Detect which cell encompasses the target text, then output its (x, y) center coordinate. 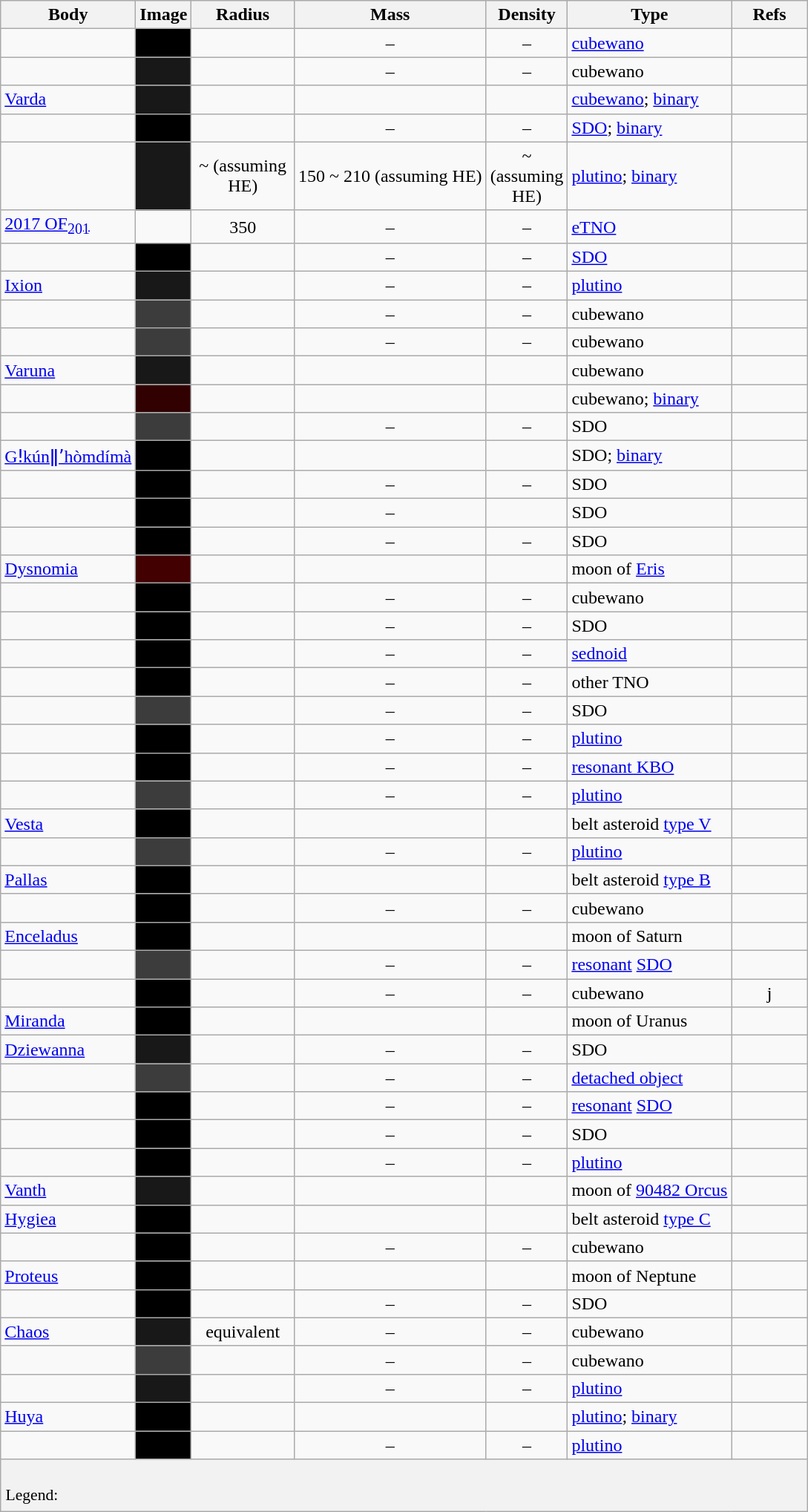
Huya (68, 1417)
Dysnomia (68, 569)
Image (163, 15)
Pallas (68, 880)
Density (527, 15)
moon of Uranus (650, 1021)
350 (243, 226)
Proteus (68, 1275)
Refs (769, 15)
resonant KBO (650, 767)
Dziewanna (68, 1050)
150 ~ 210 (assuming HE) (390, 176)
Hygiea (68, 1219)
belt asteroid type C (650, 1219)
Mass (390, 15)
Ixion (68, 286)
belt asteroid type B (650, 880)
moon of Eris (650, 569)
belt asteroid type V (650, 823)
2017 OF201 (68, 226)
detached object (650, 1078)
Miranda (68, 1021)
Gǃkúnǁʼhòmdímà (68, 456)
moon of Neptune (650, 1275)
Varda (68, 99)
j (769, 993)
Type (650, 15)
moon of Saturn (650, 936)
equivalent (243, 1332)
Body (68, 15)
eTNO (650, 226)
Varuna (68, 370)
Vesta (68, 823)
Radius (243, 15)
moon of 90482 Orcus (650, 1191)
Vanth (68, 1191)
Legend: (404, 1485)
sednoid (650, 654)
Enceladus (68, 936)
Chaos (68, 1332)
other TNO (650, 682)
